Scan for the cell matching the given text and deliver its [x, y] coordinate at center. 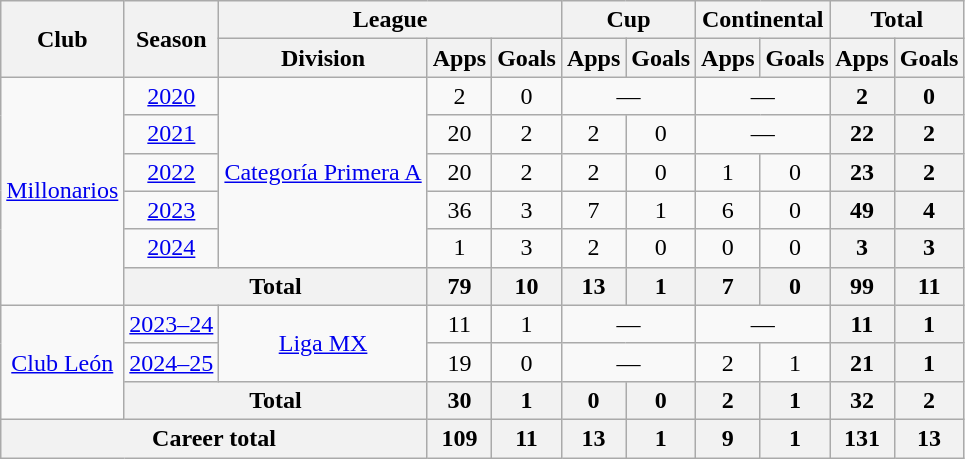
Continental [763, 20]
2023 [172, 210]
Club León [62, 362]
99 [862, 286]
4 [929, 210]
79 [459, 286]
109 [459, 438]
Season [172, 39]
2021 [172, 134]
36 [459, 210]
Millonarios [62, 191]
32 [862, 400]
2022 [172, 172]
2024–25 [172, 362]
9 [728, 438]
21 [862, 362]
131 [862, 438]
49 [862, 210]
23 [862, 172]
Categoría Primera A [323, 172]
Division [323, 58]
22 [862, 134]
Cup [628, 20]
10 [527, 286]
2020 [172, 96]
19 [459, 362]
Liga MX [323, 343]
2024 [172, 248]
League [390, 20]
2023–24 [172, 324]
6 [728, 210]
Club [62, 39]
30 [459, 400]
Career total [214, 438]
